Extract the [x, y] coordinate from the center of the cell holding the provided text.  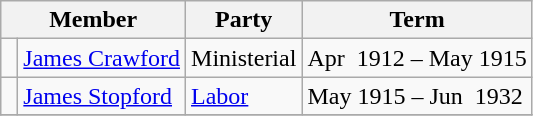
James Crawford [102, 58]
Party [244, 20]
May 1915 – Jun 1932 [417, 96]
Labor [244, 96]
Member [94, 20]
Apr 1912 – May 1915 [417, 58]
Term [417, 20]
Ministerial [244, 58]
James Stopford [102, 96]
